Return the (X, Y) coordinate for the center point of the cell that contains the specified text.  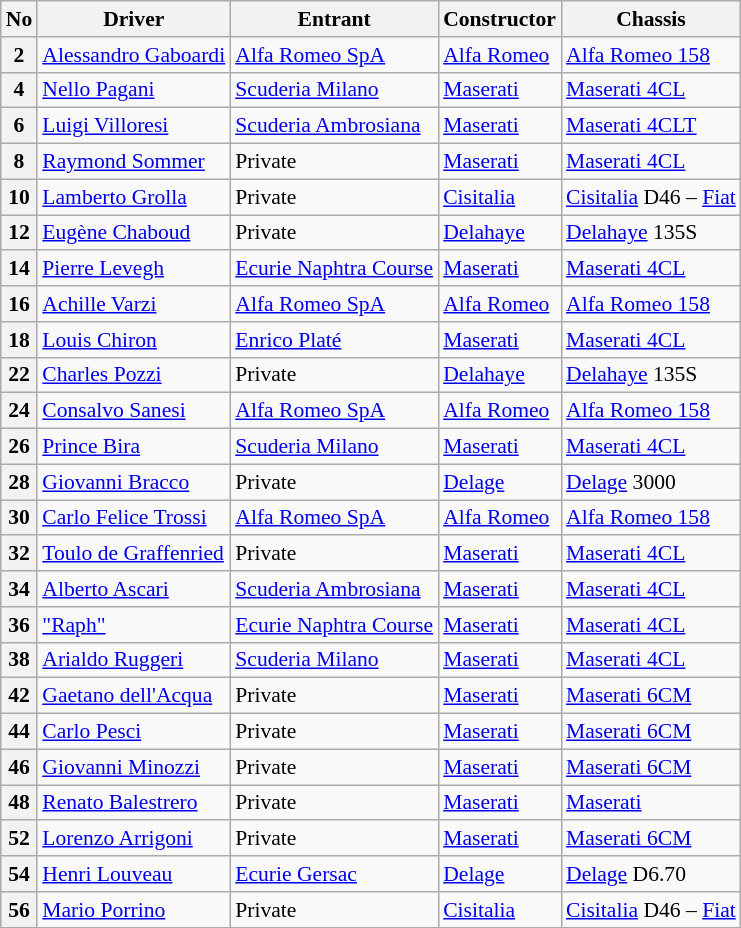
Alberto Ascari (134, 589)
Henri Louveau (134, 874)
46 (20, 767)
Gaetano dell'Acqua (134, 696)
Maserati 4CLT (651, 126)
Luigi Villoresi (134, 126)
Carlo Pesci (134, 732)
Nello Pagani (134, 90)
Delage 3000 (651, 482)
Ecurie Gersac (334, 874)
52 (20, 839)
48 (20, 803)
Carlo Felice Trossi (134, 518)
Prince Bira (134, 447)
18 (20, 340)
56 (20, 910)
Raymond Sommer (134, 162)
8 (20, 162)
No (20, 19)
Charles Pozzi (134, 375)
42 (20, 696)
Giovanni Bracco (134, 482)
Alessandro Gaboardi (134, 55)
4 (20, 90)
6 (20, 126)
22 (20, 375)
12 (20, 233)
36 (20, 625)
Mario Porrino (134, 910)
30 (20, 518)
Entrant (334, 19)
38 (20, 660)
Consalvo Sanesi (134, 411)
Pierre Levegh (134, 269)
Arialdo Ruggeri (134, 660)
Lorenzo Arrigoni (134, 839)
Giovanni Minozzi (134, 767)
10 (20, 197)
Enrico Platé (334, 340)
Eugène Chaboud (134, 233)
Delage D6.70 (651, 874)
16 (20, 304)
Constructor (500, 19)
28 (20, 482)
44 (20, 732)
34 (20, 589)
32 (20, 554)
Driver (134, 19)
54 (20, 874)
2 (20, 55)
26 (20, 447)
14 (20, 269)
Chassis (651, 19)
Renato Balestrero (134, 803)
Louis Chiron (134, 340)
Lamberto Grolla (134, 197)
Achille Varzi (134, 304)
"Raph" (134, 625)
24 (20, 411)
Toulo de Graffenried (134, 554)
